Pinpoint the cell where the given text exists, returning its (X, Y) midpoint coordinate. 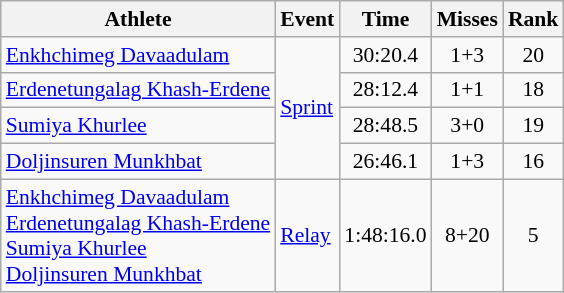
Erdenetungalag Khash-Erdene (138, 90)
28:48.5 (385, 126)
Enkhchimeg Davaadulam (138, 55)
Misses (468, 19)
1+1 (468, 90)
8+20 (468, 235)
Time (385, 19)
30:20.4 (385, 55)
Athlete (138, 19)
Enkhchimeg DavaadulamErdenetungalag Khash-ErdeneSumiya KhurleeDoljinsuren Munkhbat (138, 235)
5 (534, 235)
Sumiya Khurlee (138, 126)
19 (534, 126)
3+0 (468, 126)
16 (534, 162)
26:46.1 (385, 162)
Rank (534, 19)
Event (307, 19)
18 (534, 90)
1:48:16.0 (385, 235)
Relay (307, 235)
20 (534, 55)
Doljinsuren Munkhbat (138, 162)
28:12.4 (385, 90)
Sprint (307, 108)
